From the cell containing the given text, extract its center point as (x, y) coordinate. 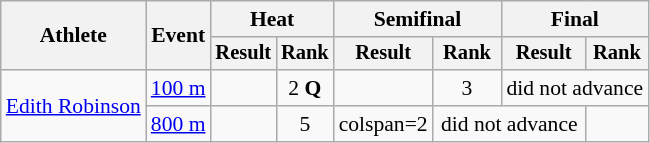
Heat (272, 19)
100 m (178, 88)
Semifinal (418, 19)
3 (468, 88)
colspan=2 (384, 124)
2 Q (305, 88)
Edith Robinson (74, 106)
Event (178, 36)
800 m (178, 124)
5 (305, 124)
Athlete (74, 36)
Final (574, 19)
